Find where the given text appears and provide that cell's center as (X, Y) coordinate. 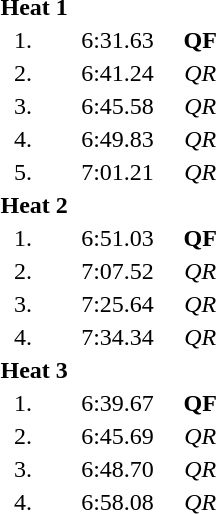
6:45.69 (118, 436)
6:39.67 (118, 403)
6:41.24 (118, 73)
6:51.03 (118, 238)
6:48.70 (118, 469)
7:01.21 (118, 172)
6:49.83 (118, 139)
7:25.64 (118, 304)
7:34.34 (118, 337)
6:31.63 (118, 40)
6:45.58 (118, 106)
7:07.52 (118, 271)
